Find where the given text appears and provide that cell's center as (X, Y) coordinate. 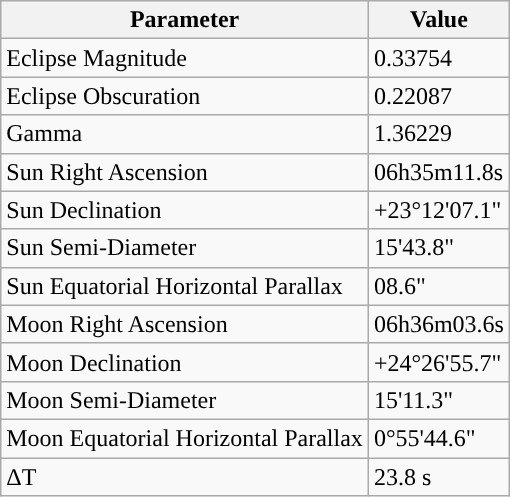
15'43.8" (438, 248)
Value (438, 20)
Gamma (185, 134)
Sun Declination (185, 210)
15'11.3" (438, 400)
Parameter (185, 20)
Moon Right Ascension (185, 324)
0°55'44.6" (438, 438)
0.33754 (438, 58)
+23°12'07.1" (438, 210)
06h35m11.8s (438, 172)
Sun Right Ascension (185, 172)
Eclipse Magnitude (185, 58)
Moon Declination (185, 362)
+24°26'55.7" (438, 362)
Moon Equatorial Horizontal Parallax (185, 438)
Eclipse Obscuration (185, 96)
Sun Semi-Diameter (185, 248)
1.36229 (438, 134)
23.8 s (438, 477)
Sun Equatorial Horizontal Parallax (185, 286)
ΔT (185, 477)
06h36m03.6s (438, 324)
08.6" (438, 286)
Moon Semi-Diameter (185, 400)
0.22087 (438, 96)
